Detect which cell encompasses the target text, then output its (x, y) center coordinate. 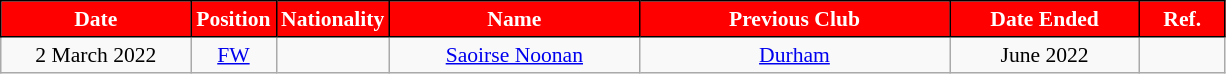
Previous Club (794, 19)
FW (234, 55)
Nationality (332, 19)
Saoirse Noonan (514, 55)
2 March 2022 (96, 55)
Ref. (1182, 19)
Name (514, 19)
Date Ended (1045, 19)
June 2022 (1045, 55)
Position (234, 19)
Durham (794, 55)
Date (96, 19)
